Capture the cell that displays the provided text and extract its (x, y) central coordinate. 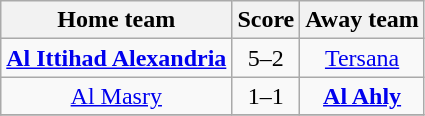
1–1 (266, 96)
Tersana (362, 58)
Al Ittihad Alexandria (116, 58)
Al Ahly (362, 96)
Home team (116, 20)
Al Masry (116, 96)
Away team (362, 20)
Score (266, 20)
5–2 (266, 58)
